From the cell containing the given text, extract its center point as (x, y) coordinate. 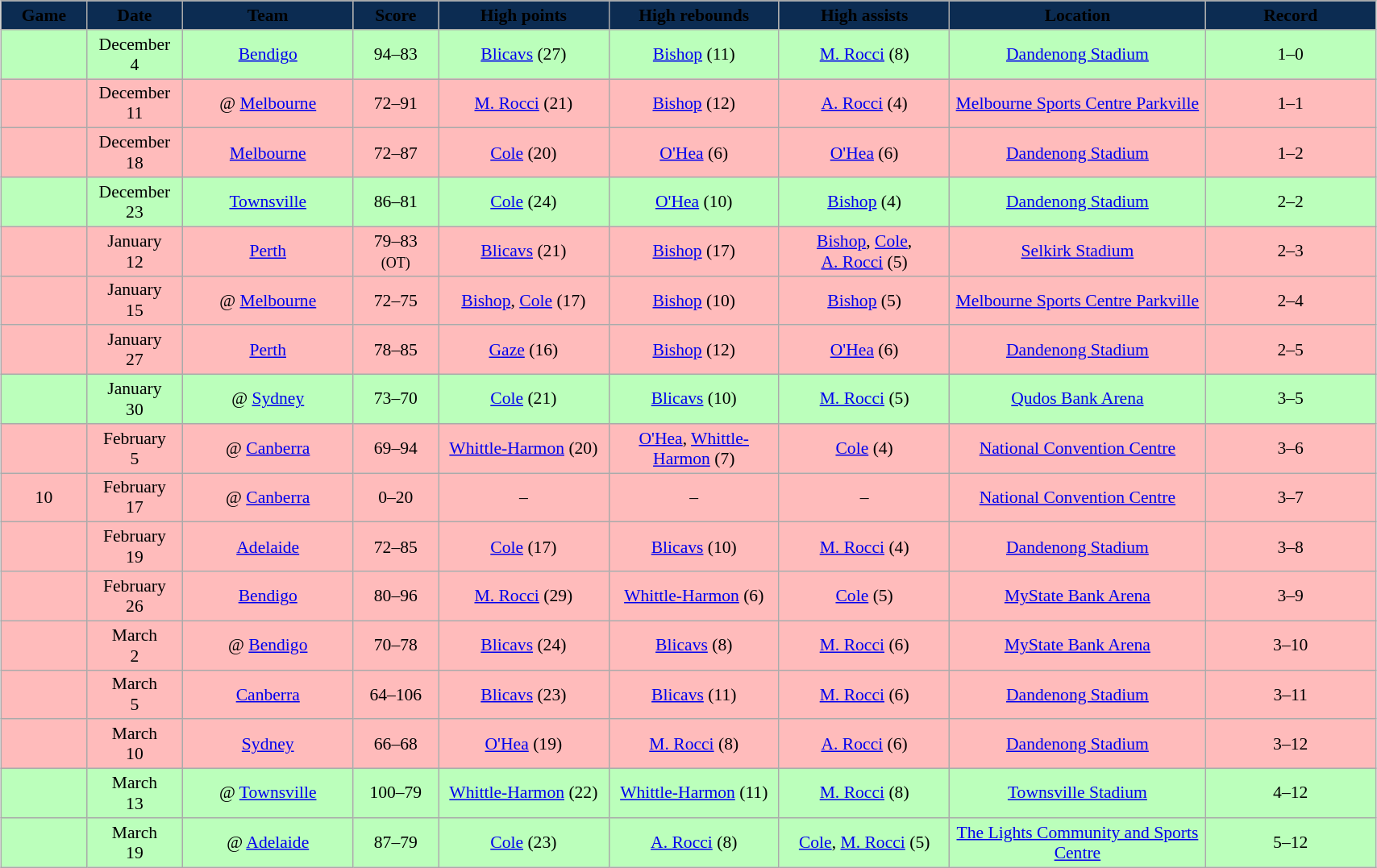
Melbourne (268, 153)
@ Townsville (268, 793)
Canberra (268, 695)
A. Rocci (4) (864, 103)
Selkirk Stadium (1077, 251)
January 15 (134, 300)
Score (396, 15)
Sydney (268, 745)
79–83 (OT) (396, 251)
Blicavs (23) (524, 695)
3–7 (1290, 498)
10 (44, 498)
Blicavs (24) (524, 645)
3–6 (1290, 448)
87–79 (396, 843)
March 5 (134, 695)
Cole (17) (524, 546)
72–75 (396, 300)
O'Hea (10) (693, 201)
December 11 (134, 103)
January 30 (134, 400)
5–12 (1290, 843)
Game (44, 15)
The Lights Community and Sports Centre (1077, 843)
High rebounds (693, 15)
December 4 (134, 55)
3–10 (1290, 645)
0–20 (396, 498)
Whittle-Harmon (22) (524, 793)
February 19 (134, 546)
1–0 (1290, 55)
March 19 (134, 843)
High assists (864, 15)
Whittle-Harmon (6) (693, 596)
94–83 (396, 55)
March 2 (134, 645)
80–96 (396, 596)
Cole (21) (524, 400)
86–81 (396, 201)
December 23 (134, 201)
4–12 (1290, 793)
A. Rocci (6) (864, 745)
Bishop (4) (864, 201)
Bishop (11) (693, 55)
March 13 (134, 793)
3–9 (1290, 596)
@ Adelaide (268, 843)
Team (268, 15)
February 17 (134, 498)
3–8 (1290, 546)
64–106 (396, 695)
Bishop, Cole (17) (524, 300)
@ Bendigo (268, 645)
Location (1077, 15)
M. Rocci (4) (864, 546)
O'Hea (19) (524, 745)
Townsville (268, 201)
A. Rocci (8) (693, 843)
Cole (5) (864, 596)
Cole, M. Rocci (5) (864, 843)
1–1 (1290, 103)
Record (1290, 15)
February 5 (134, 448)
Cole (23) (524, 843)
72–87 (396, 153)
78–85 (396, 350)
Blicavs (21) (524, 251)
January 27 (134, 350)
Cole (4) (864, 448)
100–79 (396, 793)
February 26 (134, 596)
Bishop (17) (693, 251)
2–2 (1290, 201)
Gaze (16) (524, 350)
Bishop, Cole, A. Rocci (5) (864, 251)
January 12 (134, 251)
High points (524, 15)
M. Rocci (5) (864, 400)
3–11 (1290, 695)
2–5 (1290, 350)
Cole (24) (524, 201)
2–3 (1290, 251)
Blicavs (27) (524, 55)
Date (134, 15)
3–12 (1290, 745)
Cole (20) (524, 153)
72–85 (396, 546)
Adelaide (268, 546)
Blicavs (11) (693, 695)
Bishop (10) (693, 300)
December 18 (134, 153)
Whittle-Harmon (20) (524, 448)
Whittle-Harmon (11) (693, 793)
M. Rocci (29) (524, 596)
Bishop (5) (864, 300)
3–5 (1290, 400)
1–2 (1290, 153)
2–4 (1290, 300)
Qudos Bank Arena (1077, 400)
Townsville Stadium (1077, 793)
O'Hea, Whittle-Harmon (7) (693, 448)
M. Rocci (21) (524, 103)
@ Sydney (268, 400)
66–68 (396, 745)
Blicavs (8) (693, 645)
69–94 (396, 448)
March 10 (134, 745)
73–70 (396, 400)
72–91 (396, 103)
70–78 (396, 645)
